Return the [x, y] coordinate for the center point of the cell that contains the specified text.  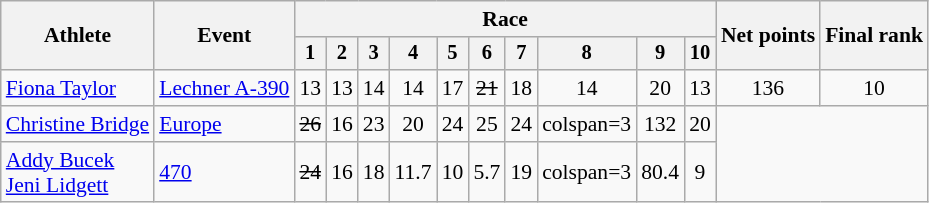
Addy BucekJeni Lidgett [78, 172]
Christine Bridge [78, 124]
8 [586, 54]
80.4 [660, 172]
5.7 [486, 172]
25 [486, 124]
Europe [224, 124]
Event [224, 36]
17 [453, 88]
470 [224, 172]
2 [342, 54]
7 [521, 54]
Fiona Taylor [78, 88]
23 [374, 124]
132 [660, 124]
1 [310, 54]
136 [768, 88]
Final rank [874, 36]
Net points [768, 36]
21 [486, 88]
4 [414, 54]
19 [521, 172]
Race [504, 19]
Athlete [78, 36]
6 [486, 54]
26 [310, 124]
11.7 [414, 172]
Lechner A-390 [224, 88]
3 [374, 54]
5 [453, 54]
